Scan for the cell matching the given text and deliver its [X, Y] coordinate at center. 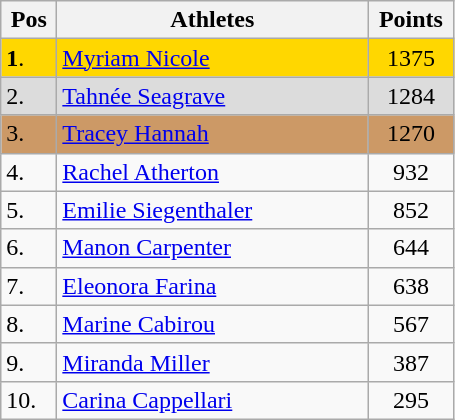
Tahnée Seagrave [212, 96]
Tracey Hannah [212, 134]
Rachel Atherton [212, 172]
567 [411, 324]
8. [29, 324]
1375 [411, 58]
1. [29, 58]
Myriam Nicole [212, 58]
638 [411, 286]
1270 [411, 134]
Manon Carpenter [212, 248]
295 [411, 400]
9. [29, 362]
Eleonora Farina [212, 286]
Pos [29, 20]
5. [29, 210]
Emilie Siegenthaler [212, 210]
932 [411, 172]
6. [29, 248]
1284 [411, 96]
10. [29, 400]
852 [411, 210]
7. [29, 286]
Points [411, 20]
Miranda Miller [212, 362]
Marine Cabirou [212, 324]
Carina Cappellari [212, 400]
Athletes [212, 20]
644 [411, 248]
2. [29, 96]
387 [411, 362]
3. [29, 134]
4. [29, 172]
